Scan for the cell matching the given text and deliver its (X, Y) coordinate at center. 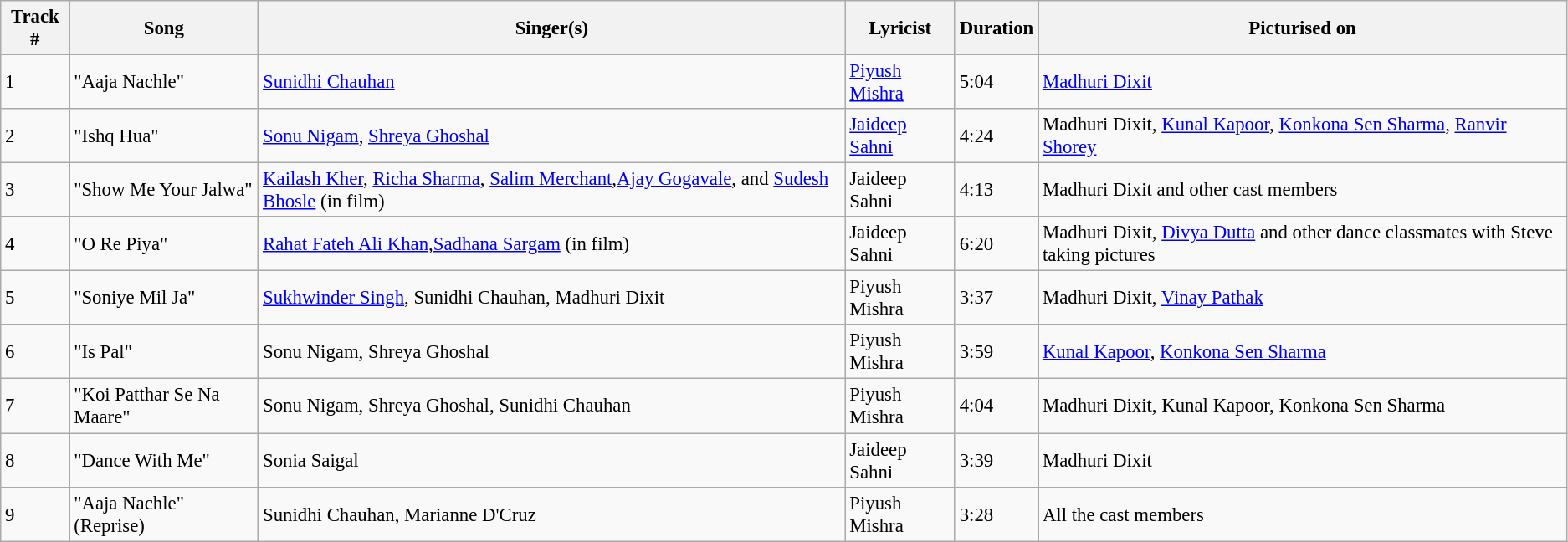
Singer(s) (552, 28)
3:28 (996, 514)
Rahat Fateh Ali Khan,Sadhana Sargam (in film) (552, 244)
3:59 (996, 351)
Sunidhi Chauhan (552, 82)
8 (35, 460)
"Show Me Your Jalwa" (164, 191)
Madhuri Dixit and other cast members (1303, 191)
Song (164, 28)
4:13 (996, 191)
3:39 (996, 460)
"O Re Piya" (164, 244)
"Aaja Nachle" (164, 82)
Madhuri Dixit, Kunal Kapoor, Konkona Sen Sharma, Ranvir Shorey (1303, 135)
Sukhwinder Singh, Sunidhi Chauhan, Madhuri Dixit (552, 298)
3 (35, 191)
Picturised on (1303, 28)
Kailash Kher, Richa Sharma, Salim Merchant,Ajay Gogavale, and Sudesh Bhosle (in film) (552, 191)
1 (35, 82)
"Ishq Hua" (164, 135)
"Is Pal" (164, 351)
Sunidhi Chauhan, Marianne D'Cruz (552, 514)
7 (35, 406)
"Aaja Nachle" (Reprise) (164, 514)
Kunal Kapoor, Konkona Sen Sharma (1303, 351)
Sonia Saigal (552, 460)
Madhuri Dixit, Vinay Pathak (1303, 298)
Lyricist (900, 28)
Madhuri Dixit, Divya Dutta and other dance classmates with Steve taking pictures (1303, 244)
9 (35, 514)
Madhuri Dixit, Kunal Kapoor, Konkona Sen Sharma (1303, 406)
"Dance With Me" (164, 460)
Track # (35, 28)
4:04 (996, 406)
2 (35, 135)
Duration (996, 28)
6 (35, 351)
4 (35, 244)
5 (35, 298)
3:37 (996, 298)
4:24 (996, 135)
All the cast members (1303, 514)
"Koi Patthar Se Na Maare" (164, 406)
5:04 (996, 82)
"Soniye Mil Ja" (164, 298)
Sonu Nigam, Shreya Ghoshal, Sunidhi Chauhan (552, 406)
6:20 (996, 244)
